Extract the (x, y) coordinate from the center of the cell holding the provided text.  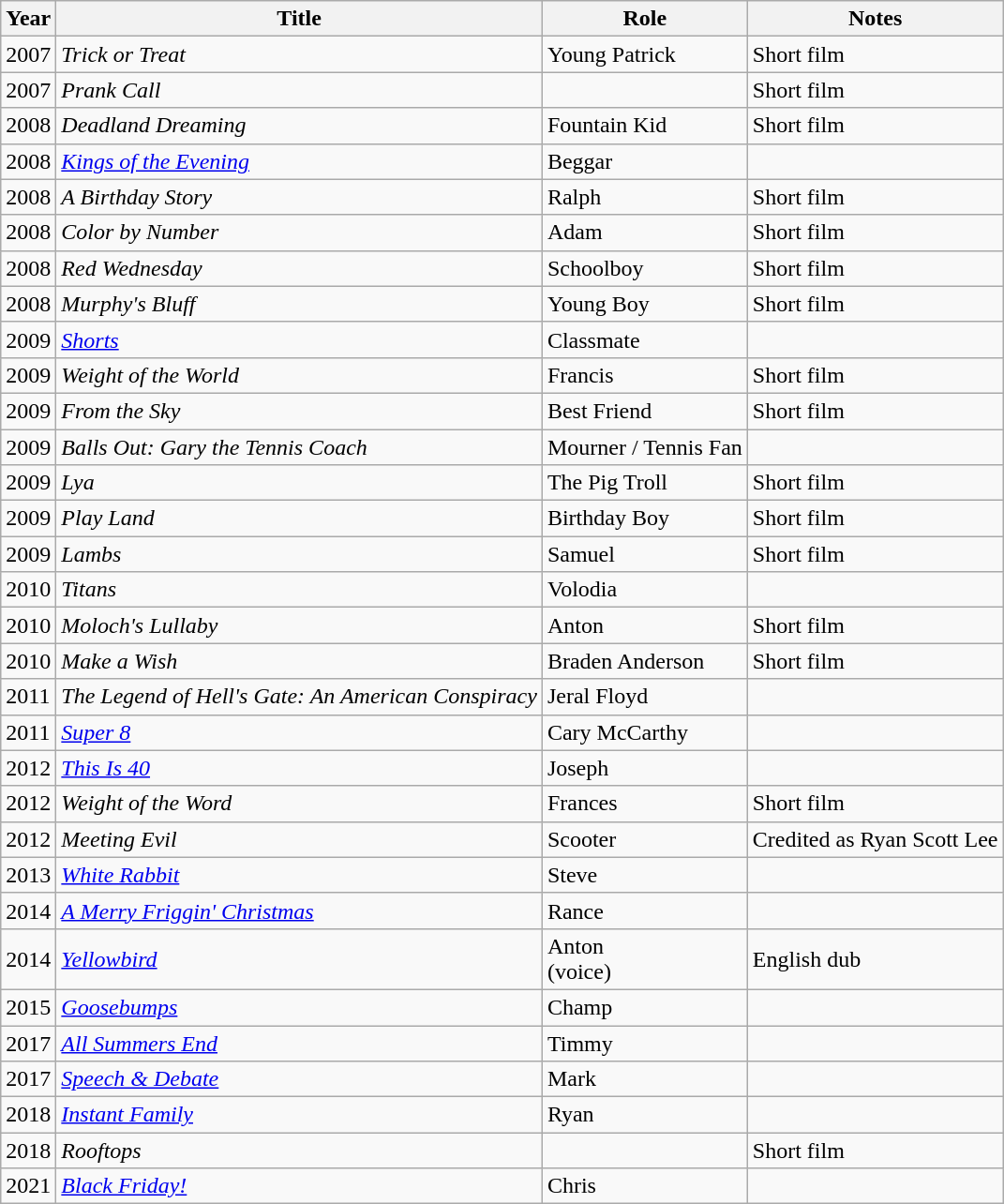
Lambs (300, 554)
Weight of the World (300, 375)
Anton (645, 625)
Beggar (645, 161)
Color by Number (300, 233)
Cary McCarthy (645, 732)
A Birthday Story (300, 197)
Birthday Boy (645, 519)
Meeting Evil (300, 839)
2013 (28, 875)
Lya (300, 483)
Schoolboy (645, 268)
Instant Family (300, 1115)
Champ (645, 1007)
Notes (876, 19)
Francis (645, 375)
The Legend of Hell's Gate: An American Conspiracy (300, 697)
Shorts (300, 339)
Mark (645, 1079)
Ryan (645, 1115)
Murphy's Bluff (300, 304)
Role (645, 19)
Speech & Debate (300, 1079)
Yellowbird (300, 958)
Prank Call (300, 90)
Rooftops (300, 1151)
Make a Wish (300, 661)
This Is 40 (300, 768)
Steve (645, 875)
Black Friday! (300, 1186)
Jeral Floyd (645, 697)
All Summers End (300, 1044)
Year (28, 19)
Kings of the Evening (300, 161)
From the Sky (300, 411)
Chris (645, 1186)
Timmy (645, 1044)
Braden Anderson (645, 661)
Balls Out: Gary the Tennis Coach (300, 447)
Volodia (645, 590)
Adam (645, 233)
Trick or Treat (300, 54)
Anton(voice) (645, 958)
Goosebumps (300, 1007)
Fountain Kid (645, 126)
Moloch's Lullaby (300, 625)
Red Wednesday (300, 268)
The Pig Troll (645, 483)
Weight of the Word (300, 804)
Mourner / Tennis Fan (645, 447)
2015 (28, 1007)
Samuel (645, 554)
Best Friend (645, 411)
Classmate (645, 339)
Super 8 (300, 732)
Scooter (645, 839)
A Merry Friggin' Christmas (300, 911)
2021 (28, 1186)
Play Land (300, 519)
Titans (300, 590)
Ralph (645, 197)
Young Boy (645, 304)
Young Patrick (645, 54)
White Rabbit (300, 875)
Credited as Ryan Scott Lee (876, 839)
Title (300, 19)
English dub (876, 958)
Frances (645, 804)
Deadland Dreaming (300, 126)
Joseph (645, 768)
Rance (645, 911)
